From the cell containing the given text, extract its center point as (X, Y) coordinate. 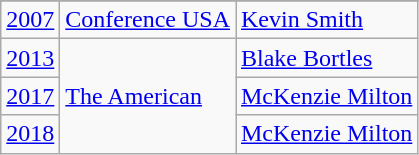
2018 (30, 134)
2013 (30, 58)
2017 (30, 96)
Conference USA (148, 20)
Kevin Smith (327, 20)
2007 (30, 20)
Blake Bortles (327, 58)
The American (148, 96)
